Search for the cell housing the specified text and yield its (x, y) center coordinate. 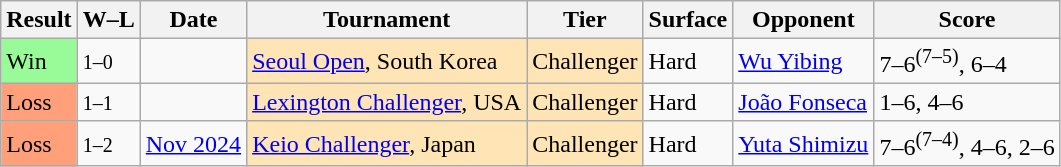
1–2 (108, 144)
Nov 2024 (193, 144)
João Fonseca (804, 102)
Tournament (387, 20)
Score (967, 20)
7–6(7–5), 6–4 (967, 62)
1–6, 4–6 (967, 102)
Yuta Shimizu (804, 144)
Result (39, 20)
Surface (688, 20)
Wu Yibing (804, 62)
Seoul Open, South Korea (387, 62)
Keio Challenger, Japan (387, 144)
Date (193, 20)
Lexington Challenger, USA (387, 102)
Tier (585, 20)
Opponent (804, 20)
7–6(7–4), 4–6, 2–6 (967, 144)
1–1 (108, 102)
1–0 (108, 62)
Win (39, 62)
W–L (108, 20)
